Pinpoint the cell where the given text exists, returning its (x, y) midpoint coordinate. 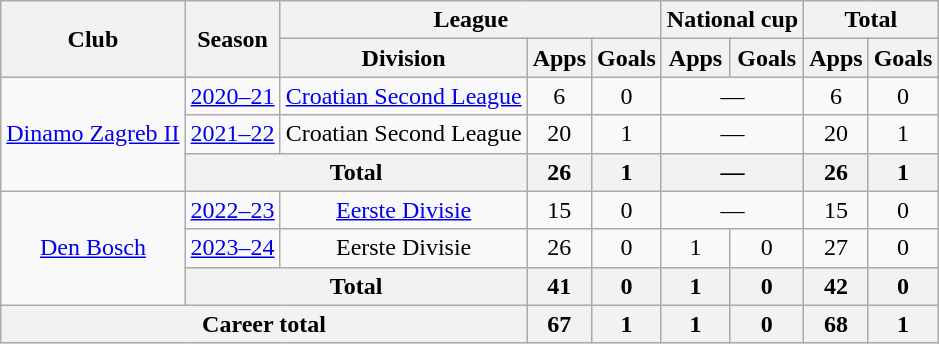
67 (559, 324)
2020–21 (232, 96)
41 (559, 286)
Dinamo Zagreb II (93, 134)
National cup (732, 20)
Season (232, 39)
68 (836, 324)
2021–22 (232, 134)
League (470, 20)
2022–23 (232, 210)
42 (836, 286)
2023–24 (232, 248)
Career total (264, 324)
Den Bosch (93, 248)
Club (93, 39)
Division (404, 58)
27 (836, 248)
